Search for the cell housing the specified text and yield its [x, y] center coordinate. 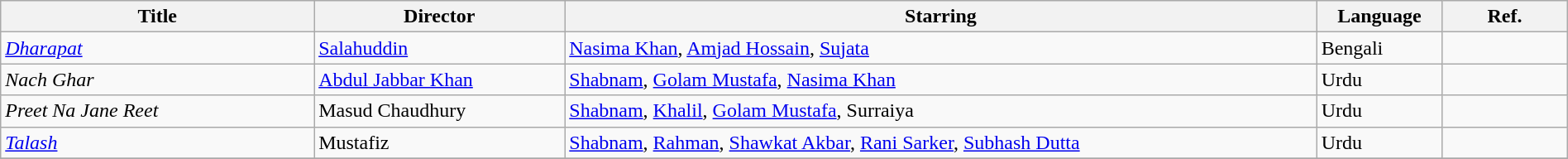
Bengali [1379, 48]
Preet Na Jane Reet [157, 111]
Director [440, 17]
Nasima Khan, Amjad Hossain, Sujata [941, 48]
Mustafiz [440, 142]
Masud Chaudhury [440, 111]
Shabnam, Golam Mustafa, Nasima Khan [941, 79]
Shabnam, Rahman, Shawkat Akbar, Rani Sarker, Subhash Dutta [941, 142]
Title [157, 17]
Abdul Jabbar Khan [440, 79]
Starring [941, 17]
Nach Ghar [157, 79]
Ref. [1505, 17]
Shabnam, Khalil, Golam Mustafa, Surraiya [941, 111]
Salahuddin [440, 48]
Dharapat [157, 48]
Talash [157, 142]
Language [1379, 17]
